Determine the [X, Y] coordinate at the center of the cell enclosing the given text.  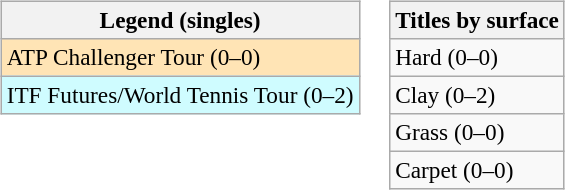
Clay (0–2) [478, 95]
Carpet (0–0) [478, 171]
Hard (0–0) [478, 57]
Legend (singles) [180, 20]
Titles by surface [478, 20]
Grass (0–0) [478, 133]
ATP Challenger Tour (0–0) [180, 57]
ITF Futures/World Tennis Tour (0–2) [180, 95]
